Identify which cell holds the provided text, then report its [X, Y] central coordinate. 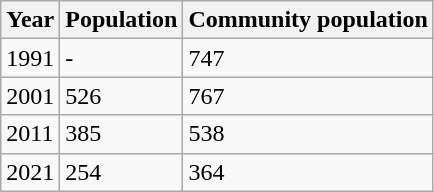
Population [122, 20]
385 [122, 134]
254 [122, 172]
- [122, 58]
1991 [30, 58]
2021 [30, 172]
747 [308, 58]
364 [308, 172]
2011 [30, 134]
526 [122, 96]
538 [308, 134]
2001 [30, 96]
Year [30, 20]
767 [308, 96]
Community population [308, 20]
